Capture the cell that displays the provided text and extract its [X, Y] central coordinate. 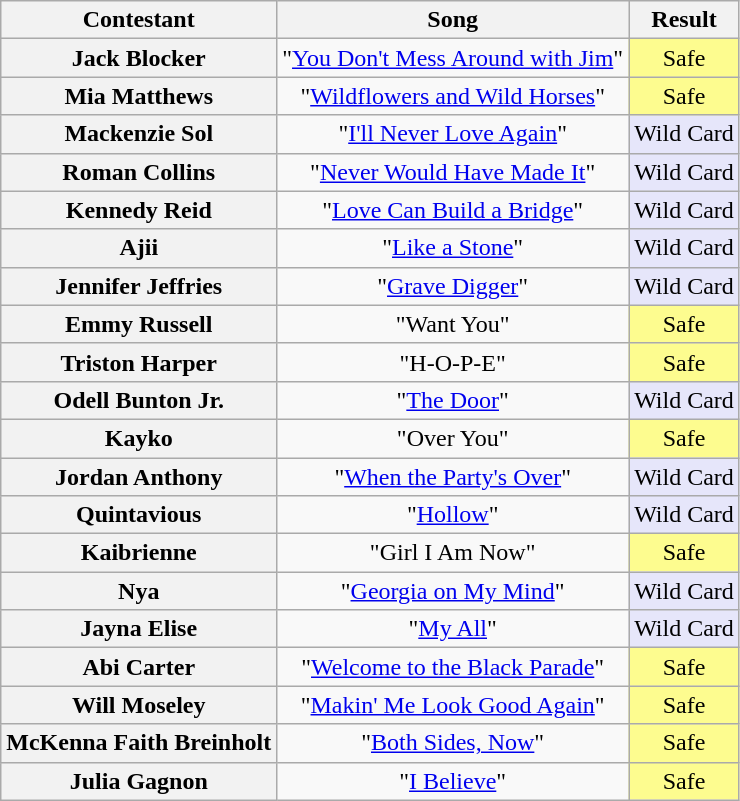
"Makin' Me Look Good Again" [453, 705]
Mackenzie Sol [139, 134]
Kayko [139, 438]
"Welcome to the Black Parade" [453, 667]
Kennedy Reid [139, 210]
"I'll Never Love Again" [453, 134]
Emmy Russell [139, 324]
"Both Sides, Now" [453, 743]
Contestant [139, 20]
Abi Carter [139, 667]
"I Believe" [453, 781]
"Like a Stone" [453, 248]
Roman Collins [139, 172]
Result [684, 20]
Nya [139, 591]
Jack Blocker [139, 58]
Song [453, 20]
Odell Bunton Jr. [139, 400]
"Girl I Am Now" [453, 553]
Jayna Elise [139, 629]
"Never Would Have Made It" [453, 172]
"You Don't Mess Around with Jim" [453, 58]
"My All" [453, 629]
"Hollow" [453, 515]
Triston Harper [139, 362]
"H-O-P-E" [453, 362]
Will Moseley [139, 705]
"Georgia on My Mind" [453, 591]
"Wildflowers and Wild Horses" [453, 96]
Jordan Anthony [139, 477]
McKenna Faith Breinholt [139, 743]
Julia Gagnon [139, 781]
"Grave Digger" [453, 286]
"Over You" [453, 438]
Kaibrienne [139, 553]
Quintavious [139, 515]
"The Door" [453, 400]
Jennifer Jeffries [139, 286]
"Love Can Build a Bridge" [453, 210]
Ajii [139, 248]
"When the Party's Over" [453, 477]
Mia Matthews [139, 96]
"Want You" [453, 324]
